Identify which cell holds the provided text, then report its [x, y] central coordinate. 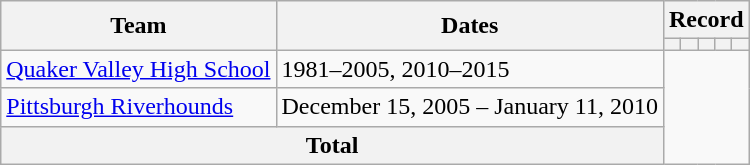
Pittsburgh Riverhounds [138, 107]
1981–2005, 2010–2015 [470, 69]
Record [706, 20]
Dates [470, 26]
Team [138, 26]
Quaker Valley High School [138, 69]
December 15, 2005 – January 11, 2010 [470, 107]
Total [332, 145]
